Return the [X, Y] coordinate for the center point of the cell that contains the specified text.  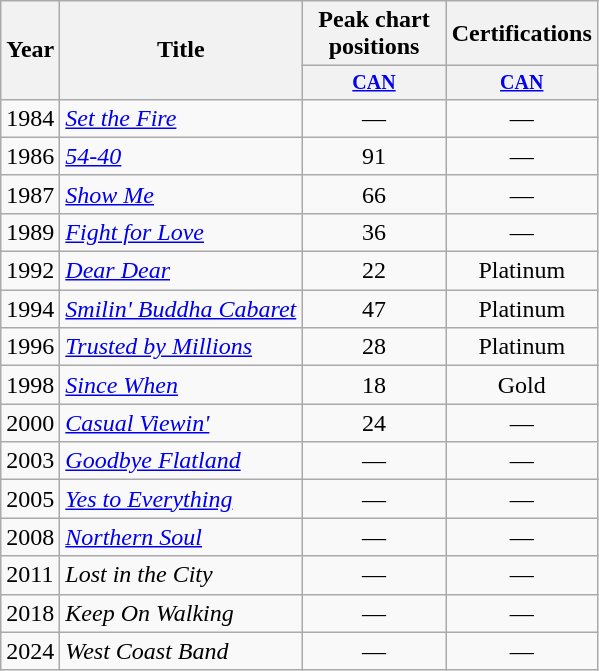
Yes to Everything [181, 499]
1984 [30, 118]
54-40 [181, 156]
Dear Dear [181, 271]
Set the Fire [181, 118]
2024 [30, 651]
47 [374, 309]
Fight for Love [181, 232]
2000 [30, 423]
Show Me [181, 194]
Keep On Walking [181, 613]
22 [374, 271]
West Coast Band [181, 651]
Gold [522, 385]
1996 [30, 347]
28 [374, 347]
2005 [30, 499]
Goodbye Flatland [181, 461]
2008 [30, 537]
24 [374, 423]
1989 [30, 232]
2011 [30, 575]
Trusted by Millions [181, 347]
18 [374, 385]
2018 [30, 613]
Peak chart positions [374, 34]
Northern Soul [181, 537]
1994 [30, 309]
2003 [30, 461]
1987 [30, 194]
Since When [181, 385]
Certifications [522, 34]
Lost in the City [181, 575]
1992 [30, 271]
Title [181, 50]
1998 [30, 385]
91 [374, 156]
Year [30, 50]
36 [374, 232]
66 [374, 194]
Casual Viewin' [181, 423]
1986 [30, 156]
Smilin' Buddha Cabaret [181, 309]
